Capture the cell that displays the provided text and extract its (x, y) central coordinate. 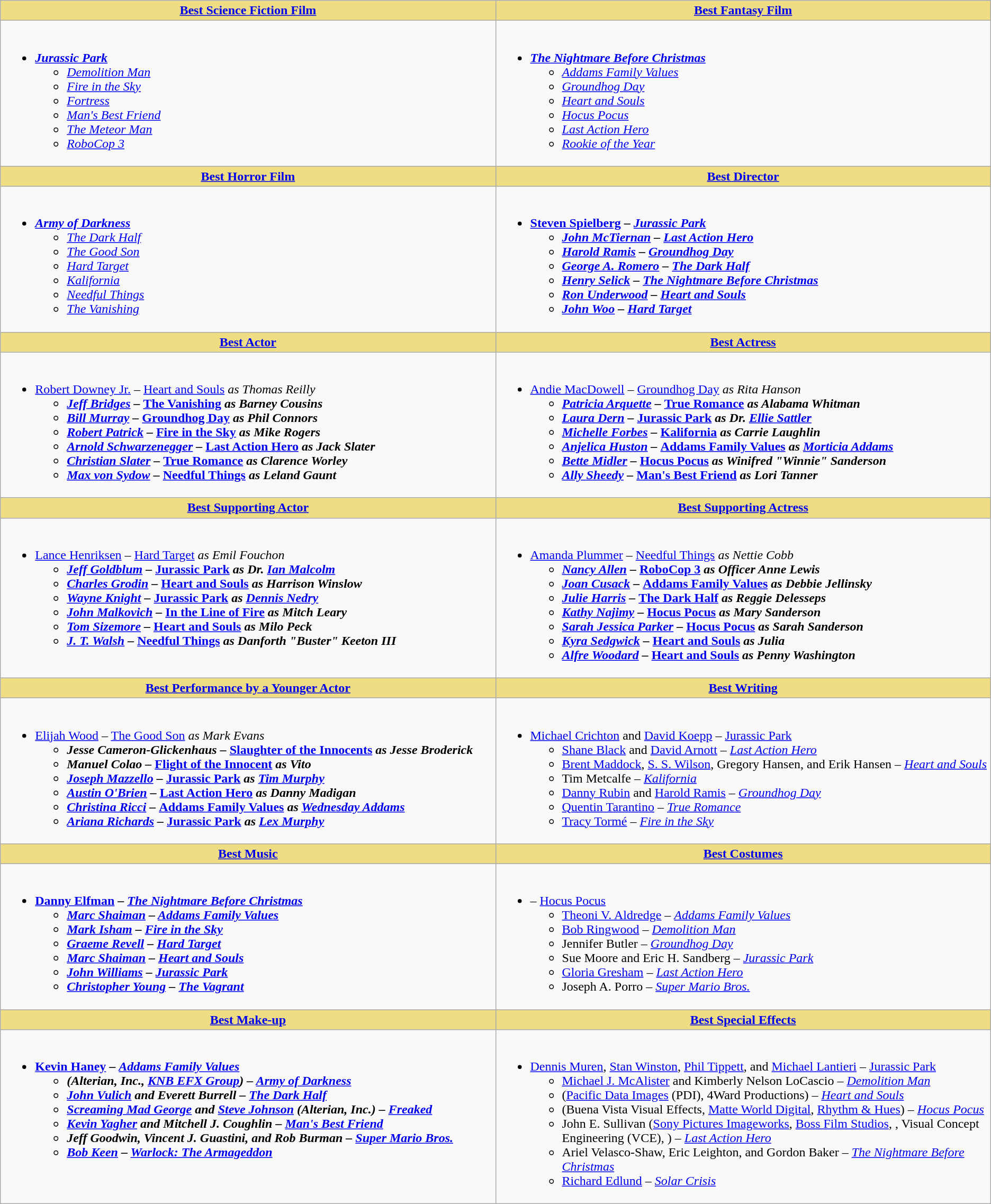
Best Science Fiction Film (248, 11)
Best Special Effects (743, 1019)
Best Make-up (248, 1019)
Best Performance by a Younger Actor (248, 688)
Best Fantasy Film (743, 11)
Army of DarknessThe Dark HalfThe Good SonHard TargetKaliforniaNeedful ThingsThe Vanishing (248, 259)
Best Supporting Actor (248, 508)
Best Music (248, 853)
Best Supporting Actress (743, 508)
Best Writing (743, 688)
Best Actress (743, 342)
Best Costumes (743, 853)
Best Actor (248, 342)
Best Director (743, 176)
Best Horror Film (248, 176)
Jurassic ParkDemolition ManFire in the SkyFortressMan's Best FriendThe Meteor ManRoboCop 3 (248, 93)
The Nightmare Before ChristmasAddams Family ValuesGroundhog DayHeart and SoulsHocus PocusLast Action HeroRookie of the Year (743, 93)
